Capture the cell that displays the provided text and extract its (x, y) central coordinate. 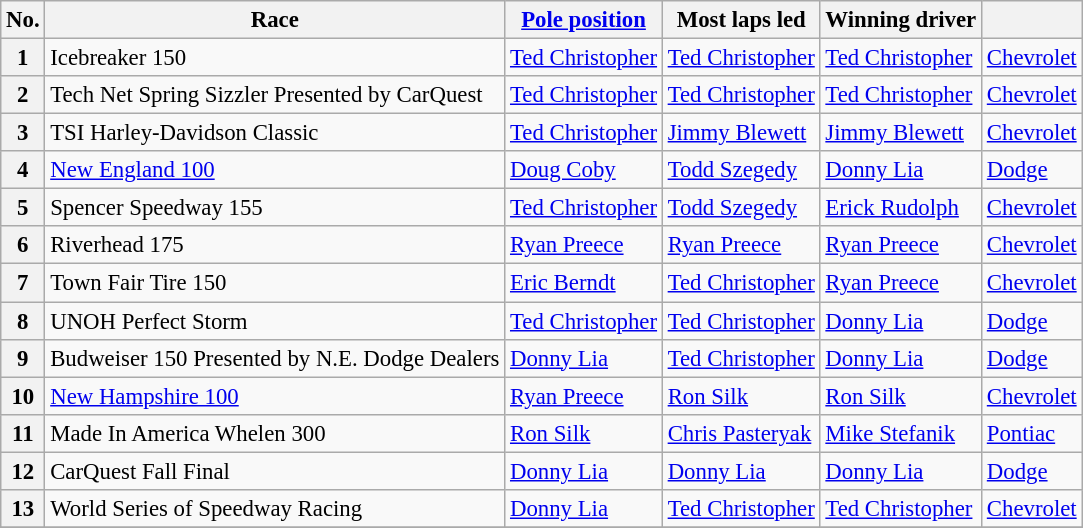
6 (23, 245)
Riverhead 175 (275, 245)
UNOH Perfect Storm (275, 321)
11 (23, 433)
Most laps led (741, 20)
Budweiser 150 Presented by N.E. Dodge Dealers (275, 358)
New Hampshire 100 (275, 396)
Pontiac (1032, 433)
3 (23, 133)
2 (23, 95)
Winning driver (900, 20)
Tech Net Spring Sizzler Presented by CarQuest (275, 95)
Race (275, 20)
Icebreaker 150 (275, 58)
8 (23, 321)
TSI Harley-Davidson Classic (275, 133)
Made In America Whelen 300 (275, 433)
Mike Stefanik (900, 433)
5 (23, 208)
Spencer Speedway 155 (275, 208)
13 (23, 509)
Chris Pasteryak (741, 433)
12 (23, 471)
New England 100 (275, 170)
4 (23, 170)
10 (23, 396)
7 (23, 283)
9 (23, 358)
World Series of Speedway Racing (275, 509)
Pole position (584, 20)
1 (23, 58)
No. (23, 20)
Erick Rudolph (900, 208)
Doug Coby (584, 170)
Town Fair Tire 150 (275, 283)
Eric Berndt (584, 283)
CarQuest Fall Final (275, 471)
